From the cell containing the given text, extract its center point as [x, y] coordinate. 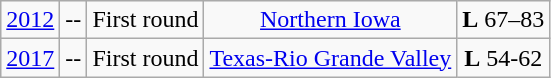
2012 [30, 20]
L 54-62 [504, 58]
Texas-Rio Grande Valley [330, 58]
L 67–83 [504, 20]
Northern Iowa [330, 20]
2017 [30, 58]
